Extract the [x, y] coordinate from the center of the cell holding the provided text.  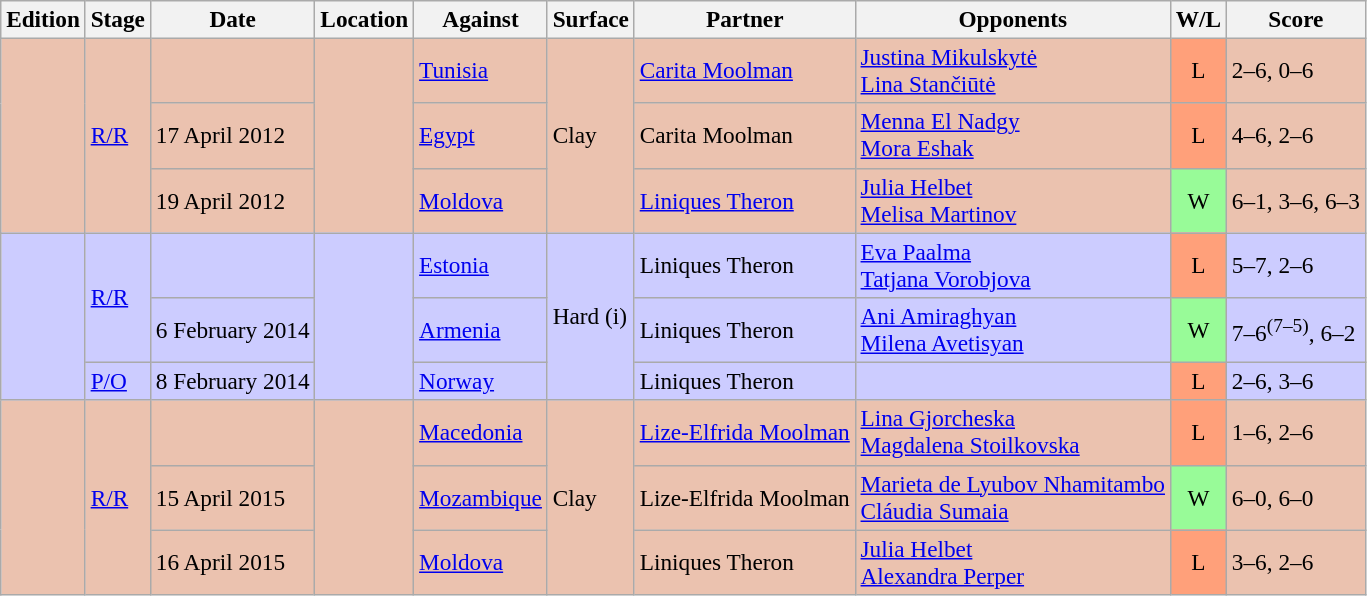
Lina Gjorcheska Magdalena Stoilkovska [1012, 432]
Menna El Nadgy Mora Eshak [1012, 136]
Egypt [481, 136]
Mozambique [481, 498]
Edition [44, 19]
Tunisia [481, 70]
6–0, 6–0 [1296, 498]
Opponents [1012, 19]
6 February 2014 [232, 330]
Norway [481, 381]
W/L [1198, 19]
16 April 2015 [232, 562]
Estonia [481, 264]
Score [1296, 19]
4–6, 2–6 [1296, 136]
17 April 2012 [232, 136]
Date [232, 19]
Surface [590, 19]
2–6, 0–6 [1296, 70]
8 February 2014 [232, 381]
Eva Paalma Tatjana Vorobjova [1012, 264]
6–1, 3–6, 6–3 [1296, 200]
Armenia [481, 330]
Macedonia [481, 432]
5–7, 2–6 [1296, 264]
19 April 2012 [232, 200]
3–6, 2–6 [1296, 562]
7–6(7–5), 6–2 [1296, 330]
Justina Mikulskytė Lina Stančiūtė [1012, 70]
Stage [118, 19]
Partner [744, 19]
P/O [118, 381]
Location [364, 19]
Hard (i) [590, 316]
Ani Amiraghyan Milena Avetisyan [1012, 330]
Julia Helbet Alexandra Perper [1012, 562]
15 April 2015 [232, 498]
1–6, 2–6 [1296, 432]
Julia Helbet Melisa Martinov [1012, 200]
Marieta de Lyubov Nhamitambo Cláudia Sumaia [1012, 498]
2–6, 3–6 [1296, 381]
Against [481, 19]
